Provide the (X, Y) coordinate of the cell's center where the given text is located.  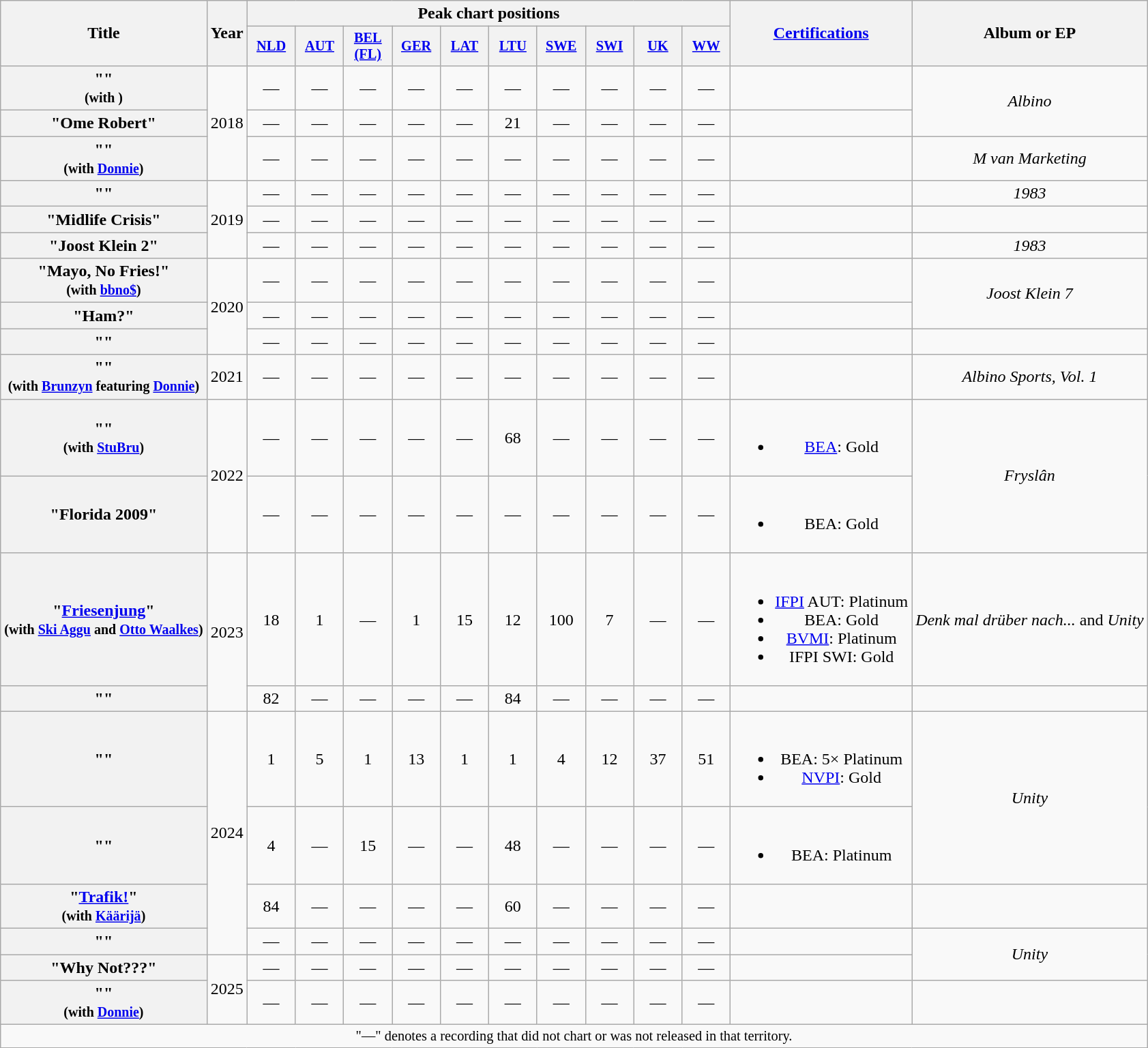
BEA: 5× PlatinumNVPI: Gold (821, 759)
18 (271, 619)
""(with ) (104, 87)
21 (513, 123)
LTU (513, 46)
7 (610, 619)
2019 (226, 220)
13 (416, 759)
Denk mal drüber nach... and Unity (1030, 619)
""(with Brunzyn featuring Donnie) (104, 376)
Album or EP (1030, 33)
Albino Sports, Vol. 1 (1030, 376)
NLD (271, 46)
SWE (561, 46)
"Mayo, No Fries!"(with bbno$) (104, 281)
2020 (226, 307)
51 (707, 759)
2022 (226, 476)
LAT (465, 46)
BEL(FL) (368, 46)
100 (561, 619)
UK (658, 46)
WW (707, 46)
2024 (226, 833)
"Joost Klein 2" (104, 245)
48 (513, 845)
M van Marketing (1030, 158)
Peak chart positions (488, 14)
Year (226, 33)
37 (658, 759)
Albino (1030, 101)
SWI (610, 46)
82 (271, 698)
60 (513, 905)
Title (104, 33)
2018 (226, 123)
2025 (226, 990)
Certifications (821, 33)
5 (319, 759)
BEA: Platinum (821, 845)
"Why Not???" (104, 968)
"Friesenjung"(with Ski Aggu and Otto Waalkes) (104, 619)
"Midlife Crisis" (104, 220)
Joost Klein 7 (1030, 293)
""(with StuBru) (104, 438)
GER (416, 46)
"Florida 2009" (104, 514)
"Trafik!" (with Käärijä) (104, 905)
Fryslân (1030, 476)
"Ome Robert" (104, 123)
AUT (319, 46)
"Ham?" (104, 316)
68 (513, 438)
2021 (226, 376)
IFPI AUT: PlatinumBEA: GoldBVMI: PlatinumIFPI SWI: Gold (821, 619)
2023 (226, 632)
"—" denotes a recording that did not chart or was not released in that territory. (574, 1036)
